For the text-containing cell, return its midpoint in (x, y) coordinate format. 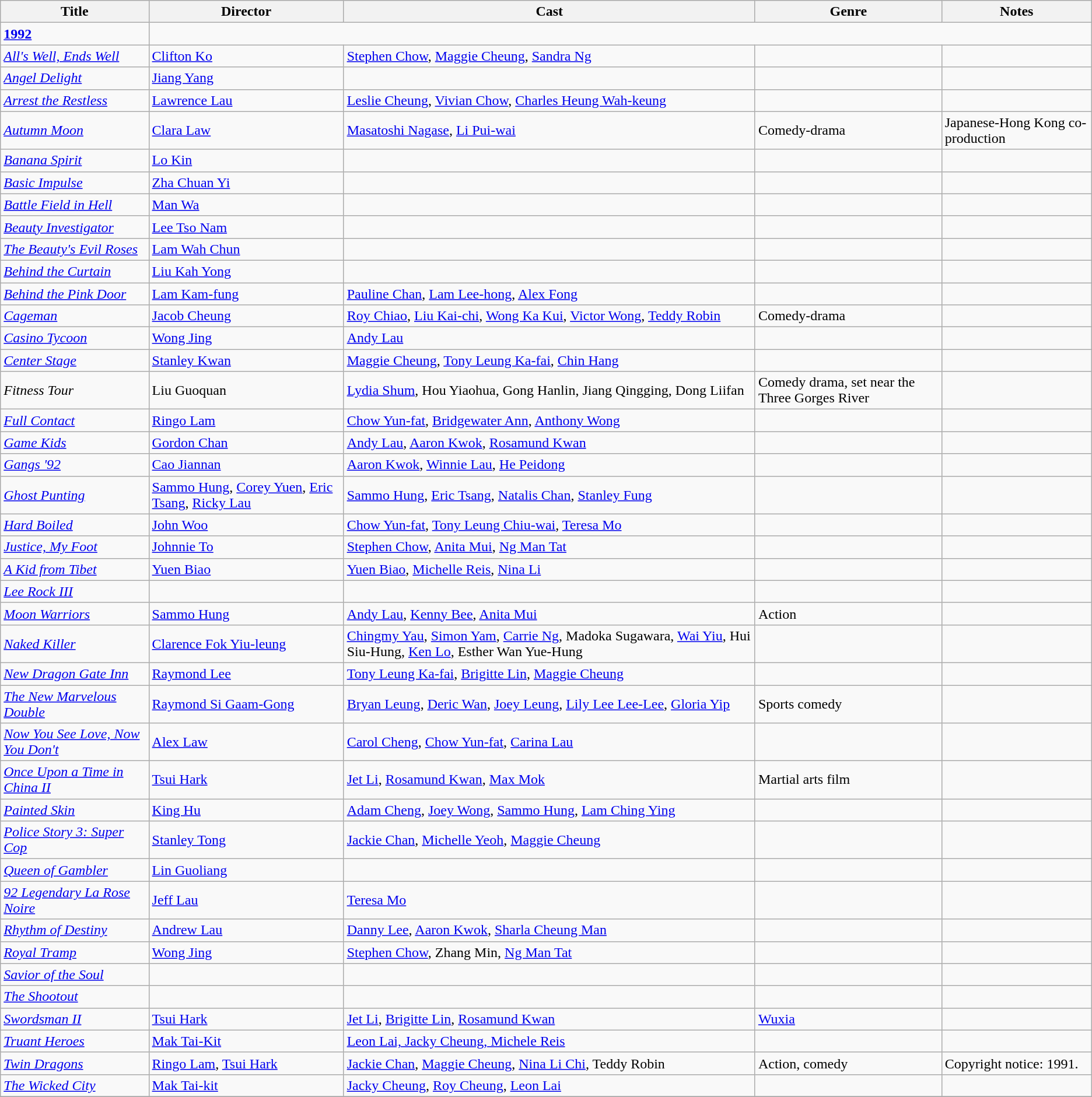
Fitness Tour (75, 391)
Angel Delight (75, 78)
Truant Heroes (75, 1041)
Clarence Fok Yiu-leung (246, 644)
A Kid from Tibet (75, 569)
Chingmy Yau, Simon Yam, Carrie Ng, Madoka Sugawara, Wai Yiu, Hui Siu-Hung, Ken Lo, Esther Wan Yue-Hung (549, 644)
The Shootout (75, 997)
Beauty Investigator (75, 227)
Lee Rock III (75, 591)
1992 (75, 34)
Alex Law (246, 742)
Pauline Chan, Lam Lee-hong, Alex Fong (549, 293)
Full Contact (75, 420)
Chow Yun-fat, Bridgewater Ann, Anthony Wong (549, 420)
Jacob Cheung (246, 316)
Raymond Lee (246, 674)
Swordsman II (75, 1019)
Game Kids (75, 443)
Ghost Punting (75, 495)
Notes (1016, 12)
The New Marvelous Double (75, 703)
Ringo Lam (246, 420)
Cast (549, 12)
Teresa Mo (549, 900)
New Dragon Gate Inn (75, 674)
Director (246, 12)
Ringo Lam, Tsui Hark (246, 1063)
Lin Guoliang (246, 870)
Hard Boiled (75, 525)
Autumn Moon (75, 131)
Yuen Biao, Michelle Reis, Nina Li (549, 569)
Justice, My Foot (75, 547)
Jacky Cheung, Roy Cheung, Leon Lai (549, 1085)
Raymond Si Gaam-Gong (246, 703)
Title (75, 12)
Mak Tai-Kit (246, 1041)
Stanley Kwan (246, 360)
Behind the Curtain (75, 271)
Lam Wah Chun (246, 249)
Comedy drama, set near the Three Gorges River (848, 391)
Sammo Hung (246, 614)
Gangs '92 (75, 465)
Liu Guoquan (246, 391)
Stanley Tong (246, 840)
Basic Impulse (75, 183)
Arrest the Restless (75, 100)
Lam Kam-fung (246, 293)
King Hu (246, 810)
Casino Tycoon (75, 338)
Behind the Pink Door (75, 293)
Andy Lau, Kenny Bee, Anita Mui (549, 614)
Action, comedy (848, 1063)
Clara Law (246, 131)
Jackie Chan, Maggie Cheung, Nina Li Chi, Teddy Robin (549, 1063)
Copyright notice: 1991. (1016, 1063)
Cao Jiannan (246, 465)
Mak Tai-kit (246, 1085)
Martial arts film (848, 780)
Tony Leung Ka-fai, Brigitte Lin, Maggie Cheung (549, 674)
Police Story 3: Super Cop (75, 840)
Painted Skin (75, 810)
Clifton Ko (246, 56)
Chow Yun-fat, Tony Leung Chiu-wai, Teresa Mo (549, 525)
Royal Tramp (75, 952)
Man Wa (246, 205)
Aaron Kwok, Winnie Lau, He Peidong (549, 465)
Gordon Chan (246, 443)
Naked Killer (75, 644)
Johnnie To (246, 547)
Adam Cheng, Joey Wong, Sammo Hung, Lam Ching Ying (549, 810)
Roy Chiao, Liu Kai-chi, Wong Ka Kui, Victor Wong, Teddy Robin (549, 316)
Sammo Hung, Eric Tsang, Natalis Chan, Stanley Fung (549, 495)
Bryan Leung, Deric Wan, Joey Leung, Lily Lee Lee-Lee, Gloria Yip (549, 703)
Liu Kah Yong (246, 271)
Center Stage (75, 360)
Now You See Love, Now You Don't (75, 742)
Banana Spirit (75, 160)
Stephen Chow, Anita Mui, Ng Man Tat (549, 547)
Andy Lau, Aaron Kwok, Rosamund Kwan (549, 443)
Jackie Chan, Michelle Yeoh, Maggie Cheung (549, 840)
Zha Chuan Yi (246, 183)
Cageman (75, 316)
Genre (848, 12)
John Woo (246, 525)
Lawrence Lau (246, 100)
The Wicked City (75, 1085)
Once Upon a Time in China II (75, 780)
Twin Dragons (75, 1063)
92 Legendary La Rose Noire (75, 900)
Moon Warriors (75, 614)
Yuen Biao (246, 569)
Battle Field in Hell (75, 205)
Maggie Cheung, Tony Leung Ka-fai, Chin Hang (549, 360)
Stephen Chow, Maggie Cheung, Sandra Ng (549, 56)
Rhythm of Destiny (75, 930)
Leslie Cheung, Vivian Chow, Charles Heung Wah-keung (549, 100)
Sports comedy (848, 703)
Stephen Chow, Zhang Min, Ng Man Tat (549, 952)
Andy Lau (549, 338)
All's Well, Ends Well (75, 56)
Action (848, 614)
Masatoshi Nagase, Li Pui-wai (549, 131)
Sammo Hung, Corey Yuen, Eric Tsang, Ricky Lau (246, 495)
Japanese-Hong Kong co-production (1016, 131)
Lydia Shum, Hou Yiaohua, Gong Hanlin, Jiang Qingging, Dong Liifan (549, 391)
Jiang Yang (246, 78)
Jet Li, Brigitte Lin, Rosamund Kwan (549, 1019)
Lee Tso Nam (246, 227)
Savior of the Soul (75, 975)
Danny Lee, Aaron Kwok, Sharla Cheung Man (549, 930)
Carol Cheng, Chow Yun-fat, Carina Lau (549, 742)
Queen of Gambler (75, 870)
Jeff Lau (246, 900)
Andrew Lau (246, 930)
Jet Li, Rosamund Kwan, Max Mok (549, 780)
Leon Lai, Jacky Cheung, Michele Reis (549, 1041)
Lo Kin (246, 160)
Wuxia (848, 1019)
The Beauty's Evil Roses (75, 249)
